Determine the (x, y) coordinate at the center of the cell enclosing the given text.  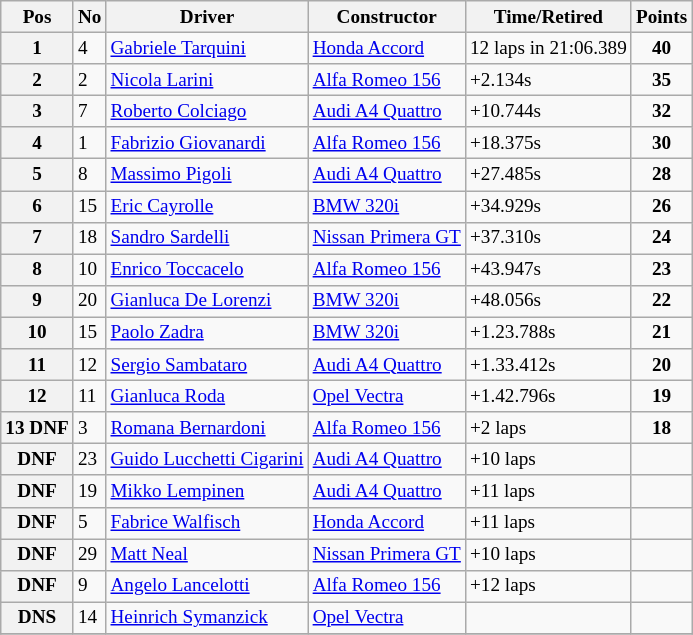
Nicola Larini (207, 80)
Pos (38, 17)
35 (661, 80)
Eric Cayrolle (207, 206)
Angelo Lancelotti (207, 586)
40 (661, 48)
+12 laps (548, 586)
+1.42.796s (548, 396)
+10.744s (548, 111)
6 (38, 206)
Time/Retired (548, 17)
Constructor (386, 17)
Driver (207, 17)
12 laps in 21:06.389 (548, 48)
+43.947s (548, 270)
Guido Lucchetti Cigarini (207, 460)
+1.23.788s (548, 333)
Enrico Toccacelo (207, 270)
Gabriele Tarquini (207, 48)
Sergio Sambataro (207, 365)
29 (90, 554)
14 (90, 618)
+48.056s (548, 301)
+37.310s (548, 238)
Mikko Lempinen (207, 491)
Massimo Pigoli (207, 175)
Heinrich Symanzick (207, 618)
24 (661, 238)
Points (661, 17)
26 (661, 206)
Paolo Zadra (207, 333)
+1.33.412s (548, 365)
Matt Neal (207, 554)
+18.375s (548, 143)
+2.134s (548, 80)
22 (661, 301)
Fabrice Walfisch (207, 523)
DNS (38, 618)
21 (661, 333)
Romana Bernardoni (207, 428)
+34.929s (548, 206)
No (90, 17)
30 (661, 143)
Sandro Sardelli (207, 238)
Gianluca Roda (207, 396)
32 (661, 111)
Roberto Colciago (207, 111)
Gianluca De Lorenzi (207, 301)
+27.485s (548, 175)
Fabrizio Giovanardi (207, 143)
13 DNF (38, 428)
+2 laps (548, 428)
28 (661, 175)
